For the text-containing cell, return its midpoint in [x, y] coordinate format. 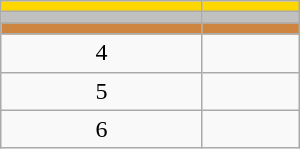
4 [102, 53]
5 [102, 91]
6 [102, 129]
